Search for the cell housing the specified text and yield its (x, y) center coordinate. 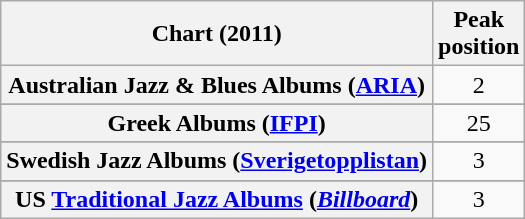
Swedish Jazz Albums (Sverigetopplistan) (217, 161)
Greek Albums (IFPI) (217, 123)
Australian Jazz & Blues Albums (ARIA) (217, 85)
2 (479, 85)
US Traditional Jazz Albums (Billboard) (217, 199)
Peakposition (479, 34)
25 (479, 123)
Chart (2011) (217, 34)
